From the cell containing the given text, extract its center point as (x, y) coordinate. 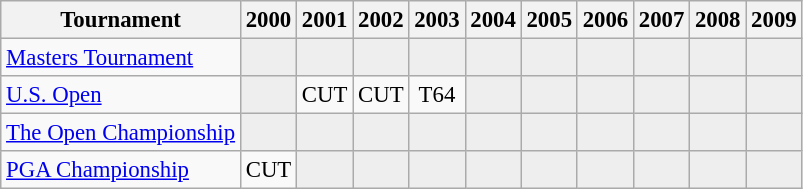
PGA Championship (121, 170)
T64 (437, 95)
2002 (381, 20)
2005 (549, 20)
2000 (268, 20)
U.S. Open (121, 95)
2003 (437, 20)
2004 (493, 20)
Tournament (121, 20)
2006 (605, 20)
2008 (718, 20)
The Open Championship (121, 133)
2009 (774, 20)
Masters Tournament (121, 58)
2007 (661, 20)
2001 (325, 20)
